Return [X, Y] of the center of cell containing provided text 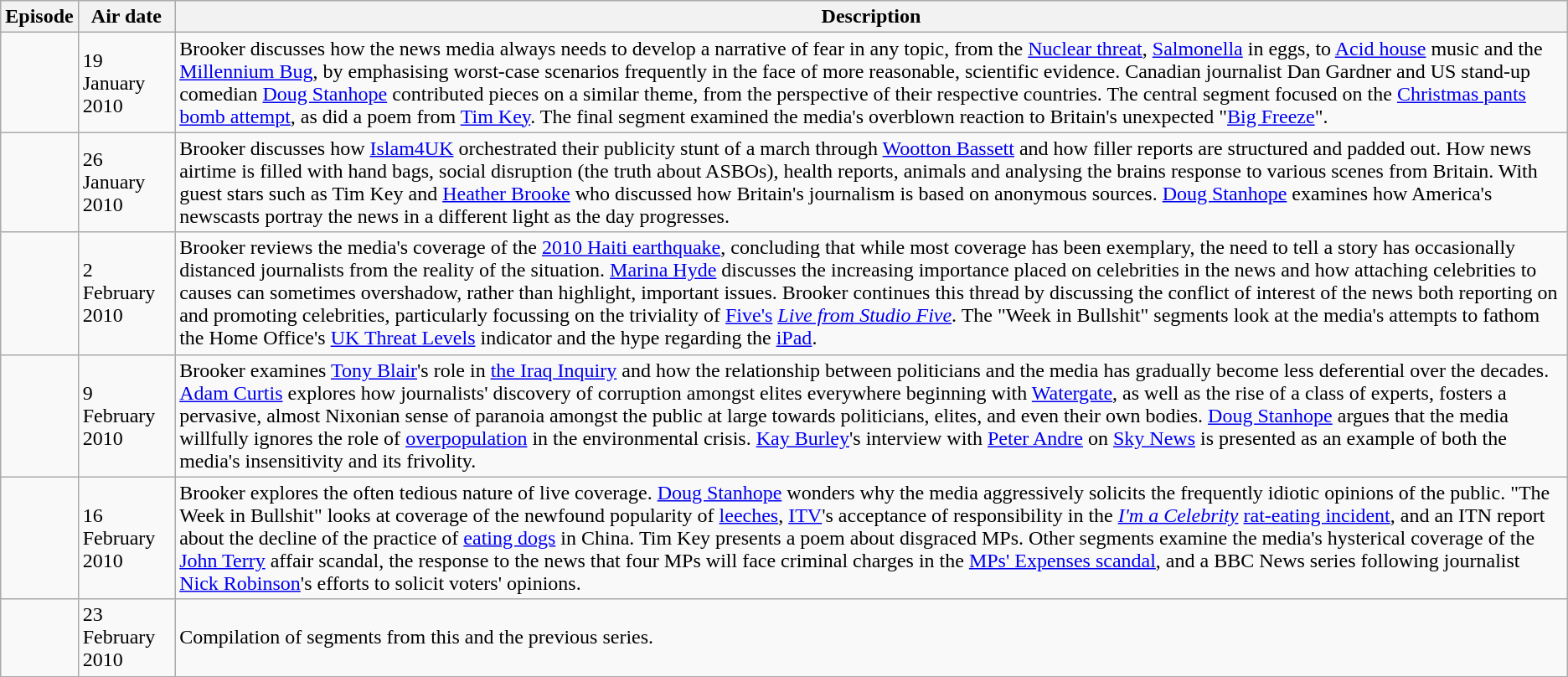
23 February 2010 [126, 638]
2 February 2010 [126, 293]
Air date [126, 17]
19 January 2010 [126, 82]
Episode [39, 17]
16 February 2010 [126, 538]
Description [871, 17]
Compilation of segments from this and the previous series. [871, 638]
9 February 2010 [126, 416]
26 January 2010 [126, 183]
